For the text-containing cell, return its midpoint in [X, Y] coordinate format. 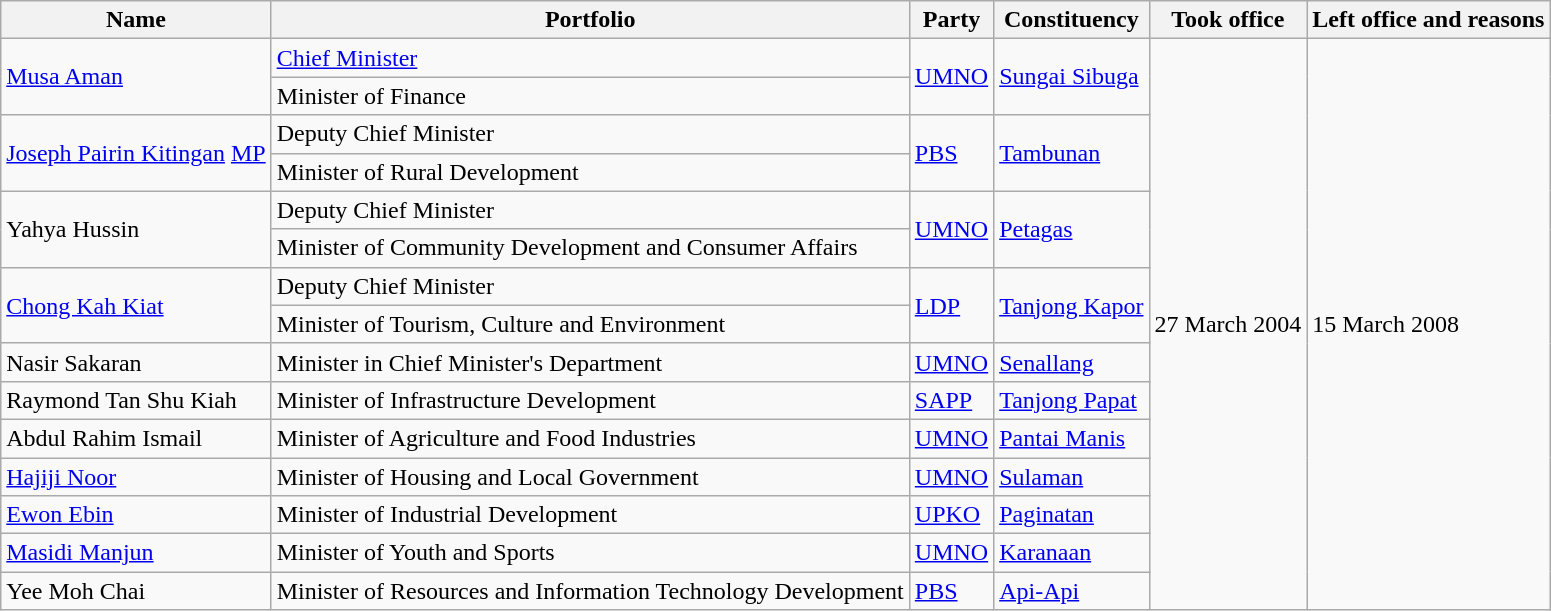
Musa Aman [136, 77]
Chong Kah Kiat [136, 305]
Pantai Manis [1072, 438]
Senallang [1072, 362]
Minister of Industrial Development [590, 515]
Chief Minister [590, 58]
Karanaan [1072, 553]
Minister of Community Development and Consumer Affairs [590, 248]
Constituency [1072, 20]
Nasir Sakaran [136, 362]
Sungai Sibuga [1072, 77]
Joseph Pairin Kitingan MP [136, 153]
Tanjong Papat [1072, 400]
Minister of Tourism, Culture and Environment [590, 324]
Portfolio [590, 20]
Abdul Rahim Ismail [136, 438]
Party [951, 20]
Minister of Housing and Local Government [590, 477]
Minister of Agriculture and Food Industries [590, 438]
27 March 2004 [1228, 324]
Left office and reasons [1428, 20]
Minister of Resources and Information Technology Development [590, 591]
Yahya Hussin [136, 229]
Yee Moh Chai [136, 591]
LDP [951, 305]
Took office [1228, 20]
Hajiji Noor [136, 477]
Tanjong Kapor [1072, 305]
Sulaman [1072, 477]
Minister of Rural Development [590, 172]
Raymond Tan Shu Kiah [136, 400]
15 March 2008 [1428, 324]
Paginatan [1072, 515]
Minister of Finance [590, 96]
SAPP [951, 400]
Minister of Infrastructure Development [590, 400]
Name [136, 20]
Petagas [1072, 229]
Minister of Youth and Sports [590, 553]
Masidi Manjun [136, 553]
UPKO [951, 515]
Tambunan [1072, 153]
Ewon Ebin [136, 515]
Minister in Chief Minister's Department [590, 362]
Api-Api [1072, 591]
